Extract the (x, y) coordinate from the center of the cell holding the provided text.  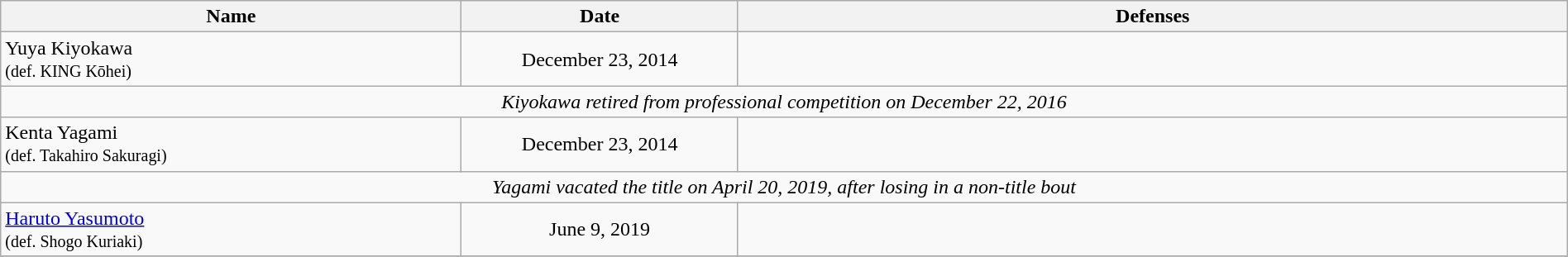
Yuya Kiyokawa (def. KING Kōhei) (232, 59)
Defenses (1153, 17)
Kenta Yagami (def. Takahiro Sakuragi) (232, 144)
Haruto Yasumoto (def. Shogo Kuriaki) (232, 230)
Yagami vacated the title on April 20, 2019, after losing in a non-title bout (784, 187)
Kiyokawa retired from professional competition on December 22, 2016 (784, 102)
Date (600, 17)
June 9, 2019 (600, 230)
Name (232, 17)
